Capture the cell that displays the provided text and extract its (x, y) central coordinate. 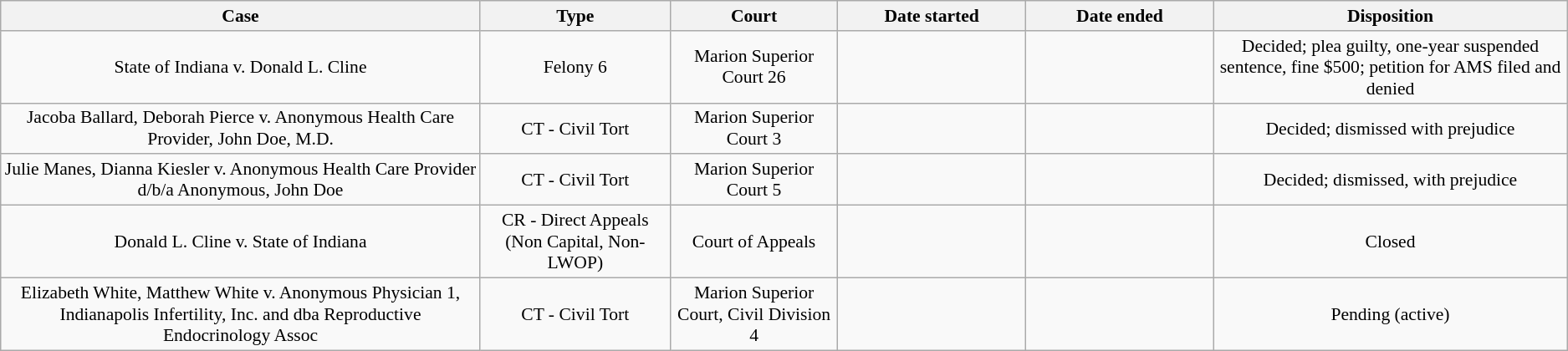
Donald L. Cline v. State of Indiana (241, 242)
Elizabeth White, Matthew White v. Anonymous Physician 1, Indianapolis Infertility, Inc. and dba Reproductive Endocrinology Assoc (241, 314)
State of Indiana v. Donald L. Cline (241, 67)
Type (575, 16)
Case (241, 16)
Date ended (1121, 16)
Decided; dismissed with prejudice (1390, 129)
Julie Manes, Dianna Kiesler v. Anonymous Health Care Provider d/b/a Anonymous, John Doe (241, 181)
Marion Superior Court 5 (754, 181)
CR - Direct Appeals (Non Capital, Non-LWOP) (575, 242)
Decided; dismissed, with prejudice (1390, 181)
Pending (active) (1390, 314)
Court of Appeals (754, 242)
Jacoba Ballard, Deborah Pierce v. Anonymous Health Care Provider, John Doe, M.D. (241, 129)
Felony 6 (575, 67)
Disposition (1390, 16)
Marion Superior Court 3 (754, 129)
Decided; plea guilty, one-year suspended sentence, fine $500; petition for AMS filed and denied (1390, 67)
Marion Superior Court, Civil Division 4 (754, 314)
Marion Superior Court 26 (754, 67)
Court (754, 16)
Closed (1390, 242)
Date started (932, 16)
